Extract the (x, y) coordinate from the center of the cell holding the provided text.  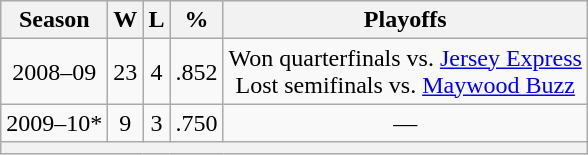
.852 (196, 72)
L (156, 20)
Won quarterfinals vs. Jersey ExpressLost semifinals vs. Maywood Buzz (405, 72)
Playoffs (405, 20)
9 (126, 123)
Season (54, 20)
3 (156, 123)
2008–09 (54, 72)
.750 (196, 123)
23 (126, 72)
4 (156, 72)
% (196, 20)
2009–10* (54, 123)
W (126, 20)
— (405, 123)
